Identify which cell holds the provided text, then report its [X, Y] central coordinate. 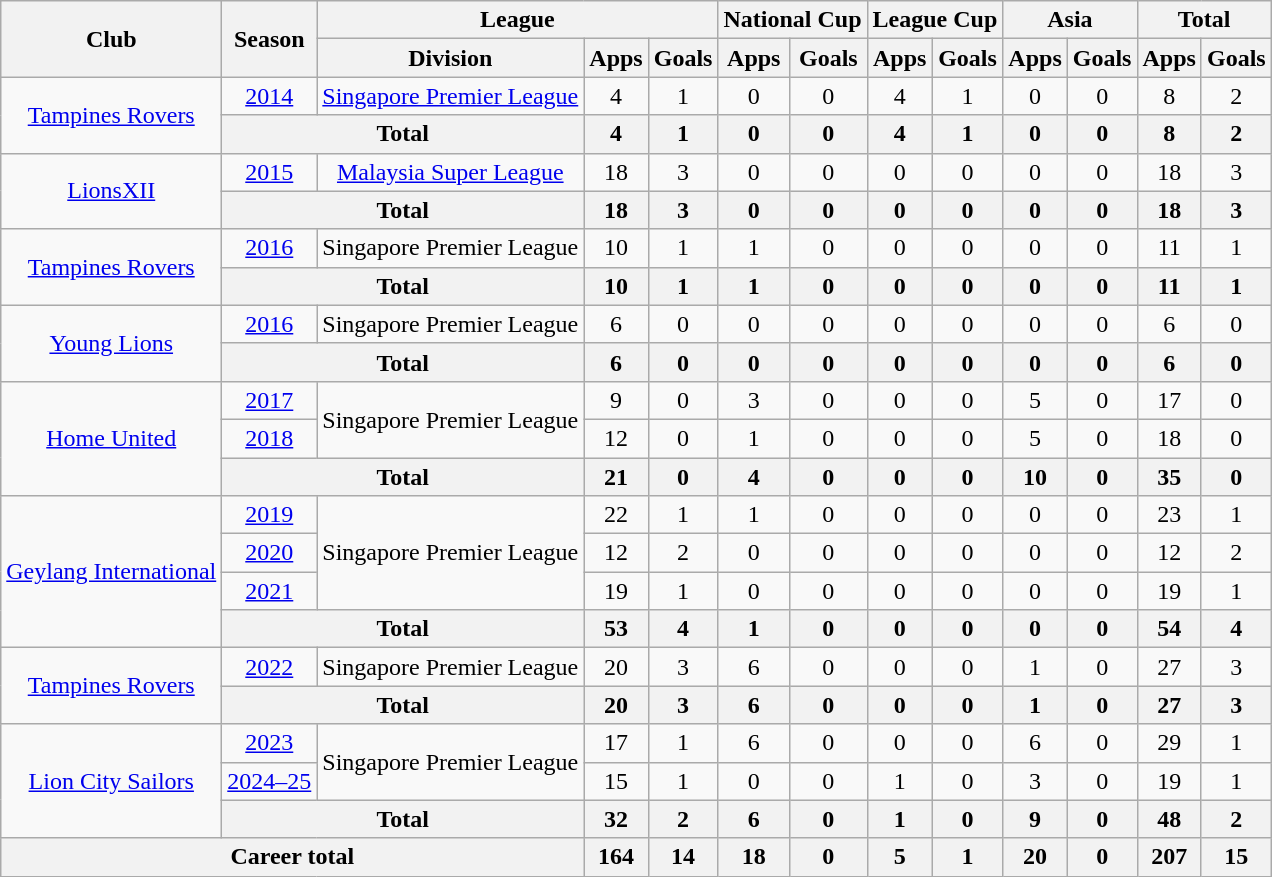
2014 [270, 96]
LionsXII [112, 191]
Lion City Sailors [112, 781]
League [518, 20]
35 [1169, 477]
Home United [112, 438]
207 [1169, 857]
2017 [270, 400]
29 [1169, 743]
22 [616, 515]
48 [1169, 819]
54 [1169, 629]
32 [616, 819]
2023 [270, 743]
2020 [270, 553]
Malaysia Super League [450, 172]
2018 [270, 438]
Asia [1070, 20]
Young Lions [112, 343]
Club [112, 39]
Season [270, 39]
2024–25 [270, 781]
164 [616, 857]
Career total [292, 857]
2019 [270, 515]
League Cup [935, 20]
2021 [270, 591]
National Cup [792, 20]
Division [450, 58]
53 [616, 629]
23 [1169, 515]
21 [616, 477]
2022 [270, 667]
Geylang International [112, 572]
2015 [270, 172]
14 [683, 857]
